Provide the [x, y] coordinate of the cell's center where the given text is located.  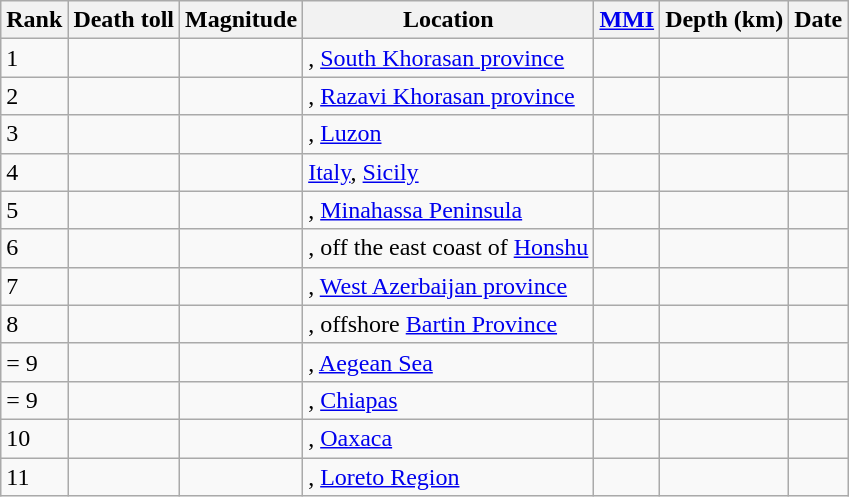
10 [34, 438]
, Loreto Region [448, 477]
, Chiapas [448, 400]
, South Khorasan province [448, 58]
Magnitude [242, 20]
, Oaxaca [448, 438]
MMI [627, 20]
, offshore Bartin Province [448, 324]
Depth (km) [724, 20]
, West Azerbaijan province [448, 286]
, off the east coast of Honshu [448, 248]
4 [34, 172]
, Razavi Khorasan province [448, 96]
, Aegean Sea [448, 362]
3 [34, 134]
Date [818, 20]
6 [34, 248]
Rank [34, 20]
Italy, Sicily [448, 172]
Death toll [124, 20]
Location [448, 20]
11 [34, 477]
8 [34, 324]
1 [34, 58]
5 [34, 210]
7 [34, 286]
, Minahassa Peninsula [448, 210]
2 [34, 96]
, Luzon [448, 134]
